From the cell containing the given text, extract its center point as [x, y] coordinate. 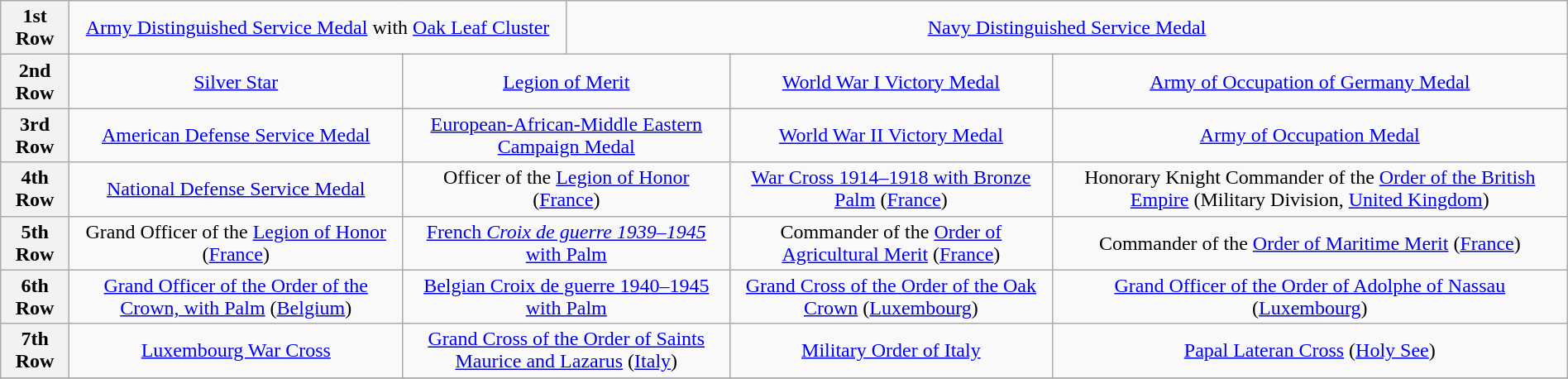
Grand Officer of the Order of Adolphe of Nassau (Luxembourg) [1310, 296]
Papal Lateran Cross (Holy See) [1310, 351]
Navy Distinguished Service Medal [1067, 28]
Belgian Croix de guerre 1940–1945 with Palm [566, 296]
5th Row [35, 243]
National Defense Service Medal [236, 189]
Silver Star [236, 81]
Grand Officer of the Legion of Honor (France) [236, 243]
Legion of Merit [566, 81]
Honorary Knight Commander of the Order of the British Empire (Military Division, United Kingdom) [1310, 189]
War Cross 1914–1918 with Bronze Palm (France) [891, 189]
Grand Cross of the Order of Saints Maurice and Lazarus (Italy) [566, 351]
Grand Cross of the Order of the Oak Crown (Luxembourg) [891, 296]
4th Row [35, 189]
European-African-Middle Eastern Campaign Medal [566, 136]
Grand Officer of the Order of the Crown, with Palm (Belgium) [236, 296]
French Croix de guerre 1939–1945 with Palm [566, 243]
Commander of the Order of Maritime Merit (France) [1310, 243]
World War II Victory Medal [891, 136]
7th Row [35, 351]
Luxembourg War Cross [236, 351]
Military Order of Italy [891, 351]
Army of Occupation of Germany Medal [1310, 81]
6th Row [35, 296]
American Defense Service Medal [236, 136]
Army of Occupation Medal [1310, 136]
Commander of the Order of Agricultural Merit (France) [891, 243]
Army Distinguished Service Medal with Oak Leaf Cluster [318, 28]
Officer of the Legion of Honor (France) [566, 189]
1st Row [35, 28]
2nd Row [35, 81]
World War I Victory Medal [891, 81]
3rd Row [35, 136]
